Scan for the cell matching the given text and deliver its [X, Y] coordinate at center. 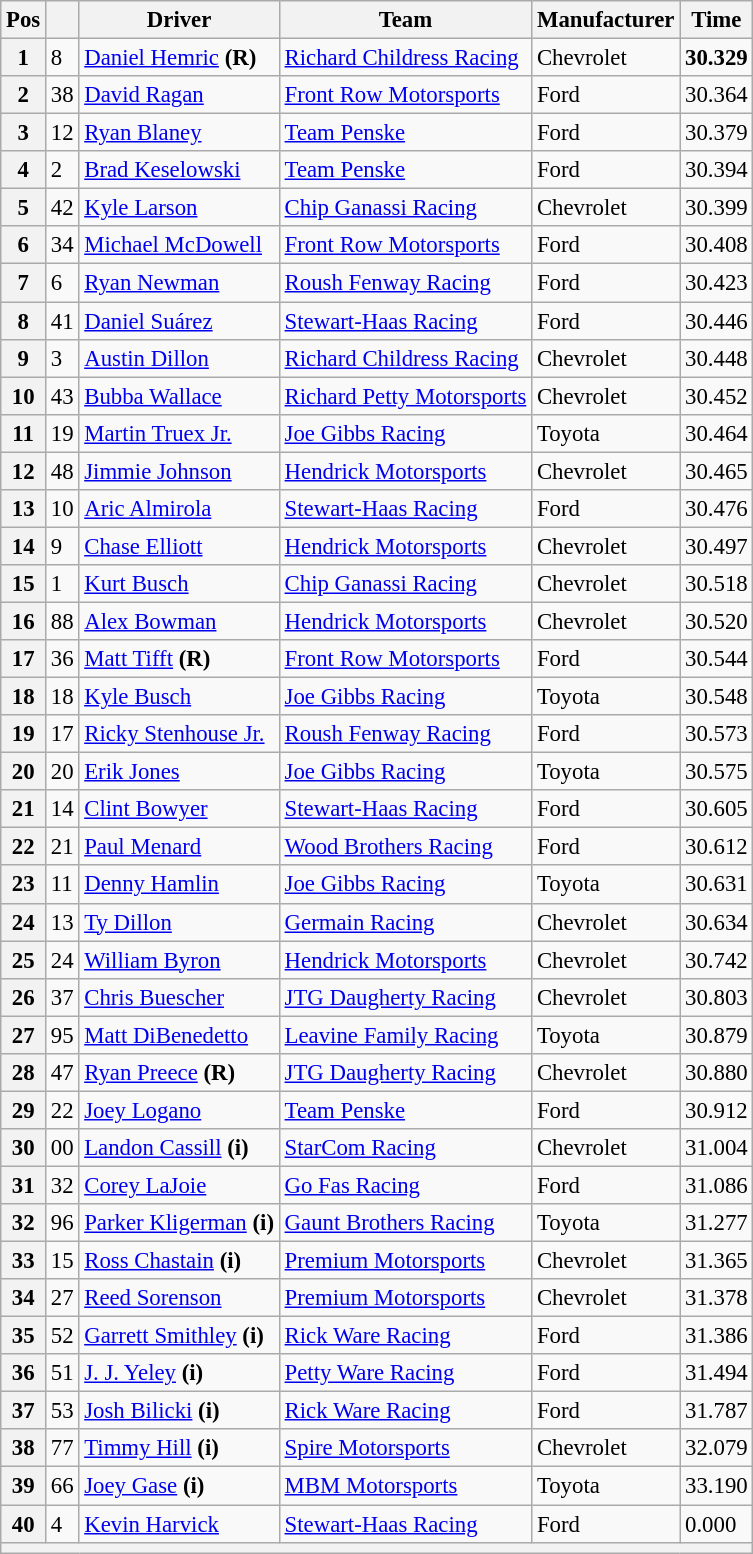
Daniel Hemric (R) [179, 58]
30.476 [716, 509]
Ryan Blaney [179, 133]
30.408 [716, 245]
30.446 [716, 321]
35 [24, 1336]
0.000 [716, 1524]
Garrett Smithley (i) [179, 1336]
31.378 [716, 1298]
53 [62, 1411]
Kevin Harvick [179, 1524]
29 [24, 1110]
Joey Logano [179, 1110]
31.787 [716, 1411]
MBM Motorsports [405, 1486]
5 [24, 208]
40 [24, 1524]
31.365 [716, 1261]
00 [62, 1148]
30.879 [716, 1035]
StarCom Racing [405, 1148]
Kyle Busch [179, 697]
30.423 [716, 283]
Alex Bowman [179, 621]
Denny Hamlin [179, 885]
33 [24, 1261]
J. J. Yeley (i) [179, 1373]
30.575 [716, 772]
Kyle Larson [179, 208]
16 [24, 621]
Austin Dillon [179, 358]
95 [62, 1035]
Erik Jones [179, 772]
31.086 [716, 1185]
30.605 [716, 809]
Ryan Preece (R) [179, 1073]
30.452 [716, 396]
7 [24, 283]
Martin Truex Jr. [179, 433]
30.448 [716, 358]
Chase Elliott [179, 546]
Jimmie Johnson [179, 471]
Daniel Suárez [179, 321]
30.573 [716, 734]
Landon Cassill (i) [179, 1148]
30.880 [716, 1073]
30.634 [716, 922]
Petty Ware Racing [405, 1373]
52 [62, 1336]
25 [24, 960]
Wood Brothers Racing [405, 847]
Spire Motorsports [405, 1449]
Clint Bowyer [179, 809]
Aric Almirola [179, 509]
30.399 [716, 208]
30.379 [716, 133]
Time [716, 20]
43 [62, 396]
39 [24, 1486]
Joey Gase (i) [179, 1486]
Michael McDowell [179, 245]
Reed Sorenson [179, 1298]
30.497 [716, 546]
28 [24, 1073]
30.465 [716, 471]
47 [62, 1073]
Bubba Wallace [179, 396]
Ty Dillon [179, 922]
88 [62, 621]
30.544 [716, 659]
Germain Racing [405, 922]
Matt DiBenedetto [179, 1035]
Gaunt Brothers Racing [405, 1223]
77 [62, 1449]
Manufacturer [606, 20]
David Ragan [179, 95]
30.520 [716, 621]
Brad Keselowski [179, 170]
Parker Kligerman (i) [179, 1223]
30.742 [716, 960]
30.612 [716, 847]
30.518 [716, 584]
26 [24, 997]
Chris Buescher [179, 997]
33.190 [716, 1486]
Pos [24, 20]
41 [62, 321]
30.464 [716, 433]
30.548 [716, 697]
Matt Tifft (R) [179, 659]
30 [24, 1148]
31 [24, 1185]
30.631 [716, 885]
Driver [179, 20]
Leavine Family Racing [405, 1035]
Ross Chastain (i) [179, 1261]
Richard Petty Motorsports [405, 396]
Corey LaJoie [179, 1185]
31.386 [716, 1336]
30.394 [716, 170]
48 [62, 471]
51 [62, 1373]
31.277 [716, 1223]
30.364 [716, 95]
Paul Menard [179, 847]
Josh Bilicki (i) [179, 1411]
William Byron [179, 960]
66 [62, 1486]
31.494 [716, 1373]
30.803 [716, 997]
Ricky Stenhouse Jr. [179, 734]
31.004 [716, 1148]
30.912 [716, 1110]
Timmy Hill (i) [179, 1449]
Team [405, 20]
23 [24, 885]
Go Fas Racing [405, 1185]
30.329 [716, 58]
Kurt Busch [179, 584]
32.079 [716, 1449]
42 [62, 208]
Ryan Newman [179, 283]
96 [62, 1223]
